Pinpoint the cell where the given text exists, returning its [X, Y] midpoint coordinate. 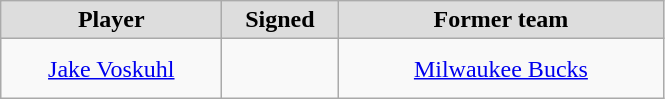
Milwaukee Bucks [501, 69]
Jake Voskuhl [112, 69]
Signed [280, 20]
Former team [501, 20]
Player [112, 20]
